Return (x, y) of the center of cell containing provided text 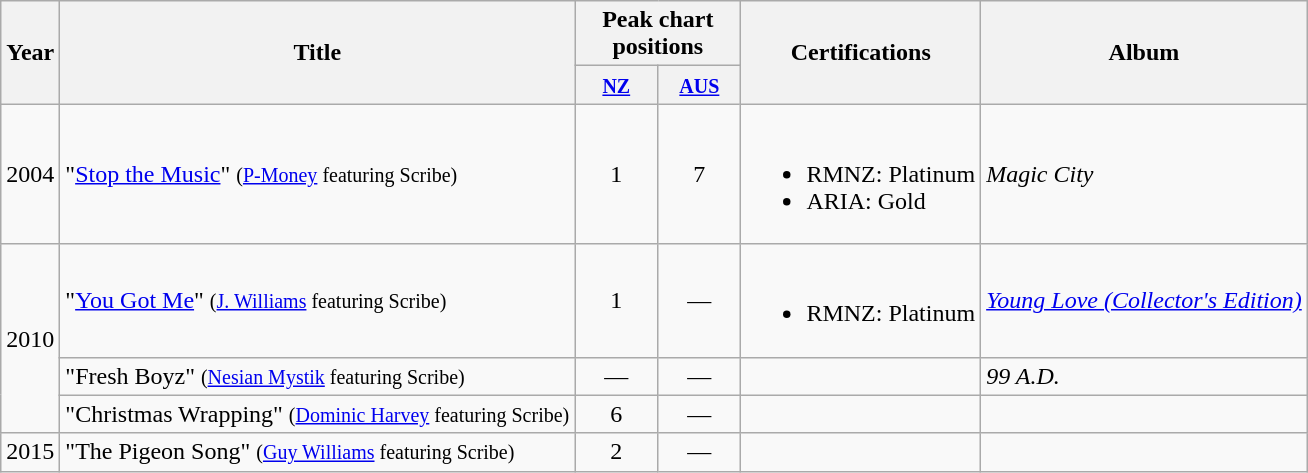
2 (616, 452)
2010 (30, 338)
"Stop the Music" (P-Money featuring Scribe) (318, 174)
Year (30, 52)
Young Love (Collector's Edition) (1144, 300)
AUS (700, 85)
NZ (616, 85)
"You Got Me" (J. Williams featuring Scribe) (318, 300)
2004 (30, 174)
Album (1144, 52)
"Fresh Boyz" (Nesian Mystik featuring Scribe) (318, 376)
2015 (30, 452)
7 (700, 174)
"The Pigeon Song" (Guy Williams featuring Scribe) (318, 452)
Title (318, 52)
RMNZ: Platinum (861, 300)
99 A.D. (1144, 376)
"Christmas Wrapping" (Dominic Harvey featuring Scribe) (318, 414)
6 (616, 414)
Peak chart positions (658, 34)
Magic City (1144, 174)
Certifications (861, 52)
RMNZ: PlatinumARIA: Gold (861, 174)
